Detect which cell encompasses the target text, then output its (X, Y) center coordinate. 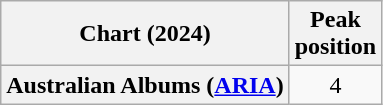
Chart (2024) (145, 34)
Australian Albums (ARIA) (145, 85)
Peakposition (335, 34)
4 (335, 85)
